Return [X, Y] of the center of cell containing provided text 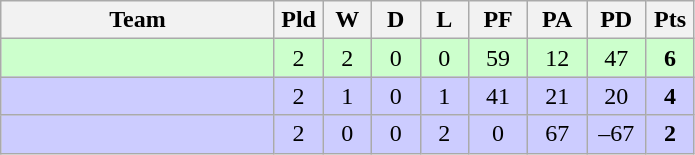
PD [616, 20]
Pts [670, 20]
W [348, 20]
PA [558, 20]
D [396, 20]
4 [670, 96]
67 [558, 134]
41 [498, 96]
12 [558, 58]
Team [138, 20]
6 [670, 58]
59 [498, 58]
–67 [616, 134]
Pld [298, 20]
PF [498, 20]
21 [558, 96]
47 [616, 58]
L [444, 20]
20 [616, 96]
